Output the [X, Y] coordinate of the center of the cell containing the given text.  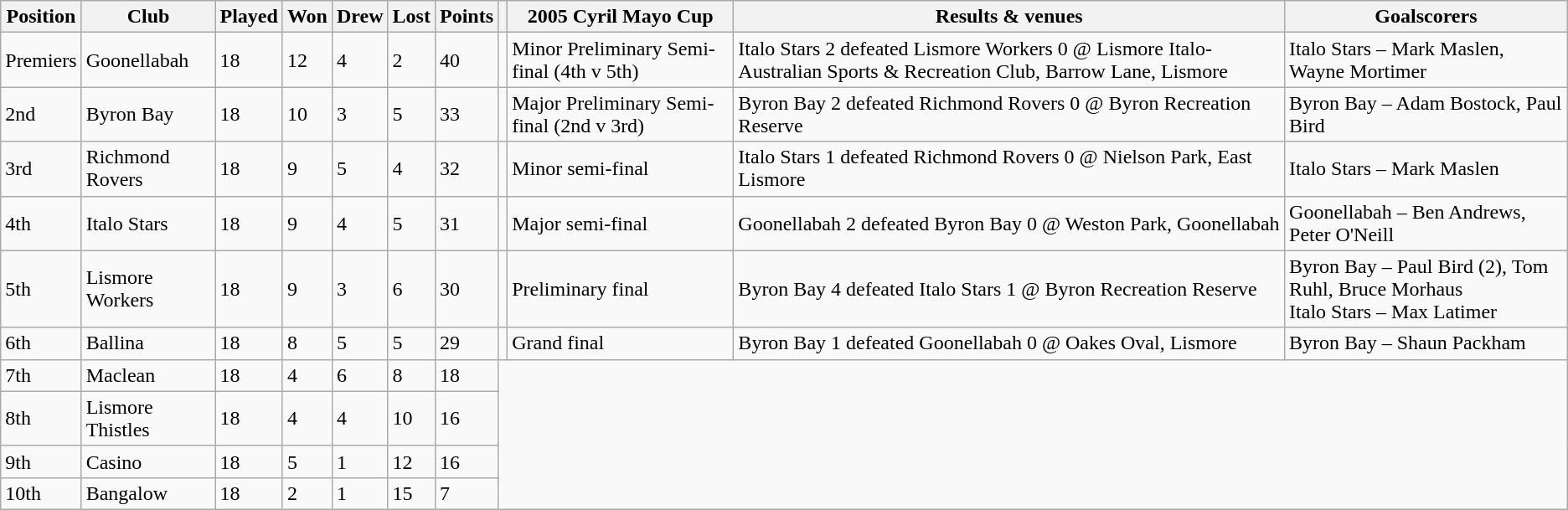
6th [41, 343]
Major Preliminary Semi-final (2nd v 3rd) [621, 114]
Byron Bay – Adam Bostock, Paul Bird [1426, 114]
Byron Bay [148, 114]
Played [249, 17]
30 [466, 289]
Bangalow [148, 493]
29 [466, 343]
15 [411, 493]
7 [466, 493]
Richmond Rovers [148, 169]
Goonellabah 2 defeated Byron Bay 0 @ Weston Park, Goonellabah [1009, 223]
Grand final [621, 343]
Byron Bay 2 defeated Richmond Rovers 0 @ Byron Recreation Reserve [1009, 114]
Lismore Workers [148, 289]
Casino [148, 461]
Lismore Thistles [148, 419]
4th [41, 223]
Lost [411, 17]
Byron Bay – Shaun Packham [1426, 343]
5th [41, 289]
Byron Bay 4 defeated Italo Stars 1 @ Byron Recreation Reserve [1009, 289]
Position [41, 17]
Premiers [41, 60]
Maclean [148, 375]
Goalscorers [1426, 17]
40 [466, 60]
10th [41, 493]
3rd [41, 169]
Club [148, 17]
Won [307, 17]
9th [41, 461]
Ballina [148, 343]
Italo Stars 1 defeated Richmond Rovers 0 @ Nielson Park, East Lismore [1009, 169]
Minor Preliminary Semi-final (4th v 5th) [621, 60]
Italo Stars [148, 223]
Results & venues [1009, 17]
Minor semi-final [621, 169]
Byron Bay 1 defeated Goonellabah 0 @ Oakes Oval, Lismore [1009, 343]
Points [466, 17]
2005 Cyril Mayo Cup [621, 17]
Byron Bay – Paul Bird (2), Tom Ruhl, Bruce MorhausItalo Stars – Max Latimer [1426, 289]
Goonellabah [148, 60]
Italo Stars – Mark Maslen [1426, 169]
31 [466, 223]
Drew [360, 17]
33 [466, 114]
Italo Stars – Mark Maslen, Wayne Mortimer [1426, 60]
Major semi-final [621, 223]
7th [41, 375]
2nd [41, 114]
Italo Stars 2 defeated Lismore Workers 0 @ Lismore Italo-Australian Sports & Recreation Club, Barrow Lane, Lismore [1009, 60]
32 [466, 169]
8th [41, 419]
Preliminary final [621, 289]
Goonellabah – Ben Andrews, Peter O'Neill [1426, 223]
